Pinpoint the cell where the given text exists, returning its (X, Y) midpoint coordinate. 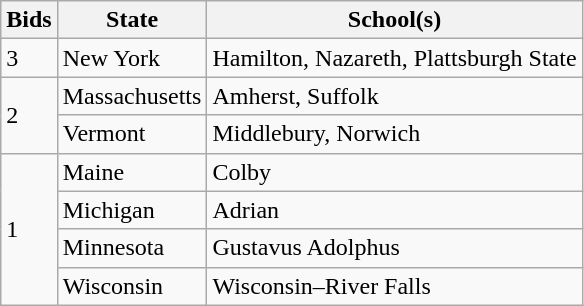
New York (132, 58)
Minnesota (132, 248)
Maine (132, 172)
Gustavus Adolphus (394, 248)
School(s) (394, 20)
2 (29, 115)
Hamilton, Nazareth, Plattsburgh State (394, 58)
State (132, 20)
Vermont (132, 134)
Adrian (394, 210)
Bids (29, 20)
Wisconsin (132, 286)
Colby (394, 172)
Wisconsin–River Falls (394, 286)
3 (29, 58)
1 (29, 229)
Middlebury, Norwich (394, 134)
Michigan (132, 210)
Massachusetts (132, 96)
Amherst, Suffolk (394, 96)
